For the text-containing cell, return its midpoint in [x, y] coordinate format. 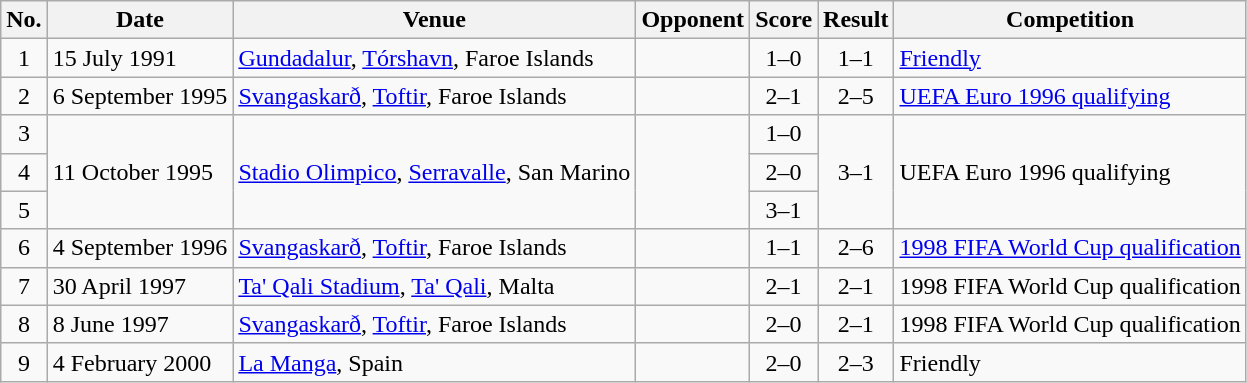
Opponent [693, 20]
3 [24, 134]
6 September 1995 [140, 96]
4 September 1996 [140, 248]
Score [784, 20]
Competition [1070, 20]
7 [24, 286]
8 [24, 324]
30 April 1997 [140, 286]
1 [24, 58]
2–6 [856, 248]
Venue [434, 20]
Ta' Qali Stadium, Ta' Qali, Malta [434, 286]
La Manga, Spain [434, 362]
5 [24, 210]
Date [140, 20]
4 February 2000 [140, 362]
11 October 1995 [140, 172]
No. [24, 20]
Stadio Olimpico, Serravalle, San Marino [434, 172]
4 [24, 172]
2 [24, 96]
6 [24, 248]
Result [856, 20]
2–3 [856, 362]
8 June 1997 [140, 324]
15 July 1991 [140, 58]
Gundadalur, Tórshavn, Faroe Islands [434, 58]
2–5 [856, 96]
9 [24, 362]
